Extract the [X, Y] coordinate from the center of the cell holding the provided text.  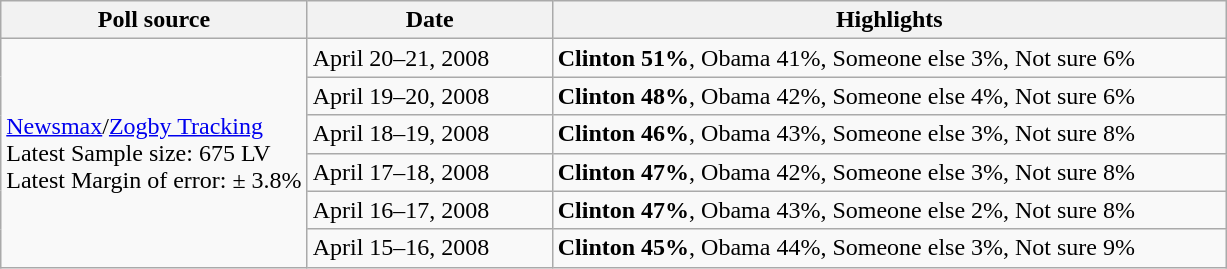
April 16–17, 2008 [430, 210]
Clinton 45%, Obama 44%, Someone else 3%, Not sure 9% [889, 248]
April 15–16, 2008 [430, 248]
April 17–18, 2008 [430, 172]
Clinton 47%, Obama 42%, Someone else 3%, Not sure 8% [889, 172]
Date [430, 20]
Clinton 48%, Obama 42%, Someone else 4%, Not sure 6% [889, 96]
Highlights [889, 20]
Clinton 51%, Obama 41%, Someone else 3%, Not sure 6% [889, 58]
Newsmax/Zogby TrackingLatest Sample size: 675 LV Latest Margin of error: ± 3.8% [154, 153]
April 18–19, 2008 [430, 134]
April 20–21, 2008 [430, 58]
Clinton 46%, Obama 43%, Someone else 3%, Not sure 8% [889, 134]
Poll source [154, 20]
April 19–20, 2008 [430, 96]
Clinton 47%, Obama 43%, Someone else 2%, Not sure 8% [889, 210]
